Return [X, Y] of the center of cell containing provided text 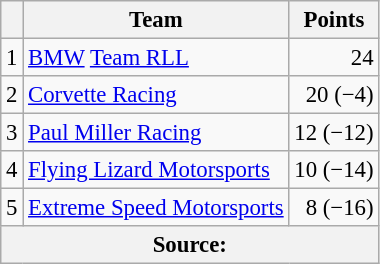
Paul Miller Racing [156, 133]
BMW Team RLL [156, 58]
3 [12, 133]
24 [334, 58]
Team [156, 20]
8 (−16) [334, 208]
10 (−14) [334, 170]
Points [334, 20]
4 [12, 170]
Extreme Speed Motorsports [156, 208]
Flying Lizard Motorsports [156, 170]
1 [12, 58]
Source: [190, 245]
2 [12, 95]
12 (−12) [334, 133]
Corvette Racing [156, 95]
20 (−4) [334, 95]
5 [12, 208]
